Determine the (X, Y) coordinate at the center of the cell enclosing the given text.  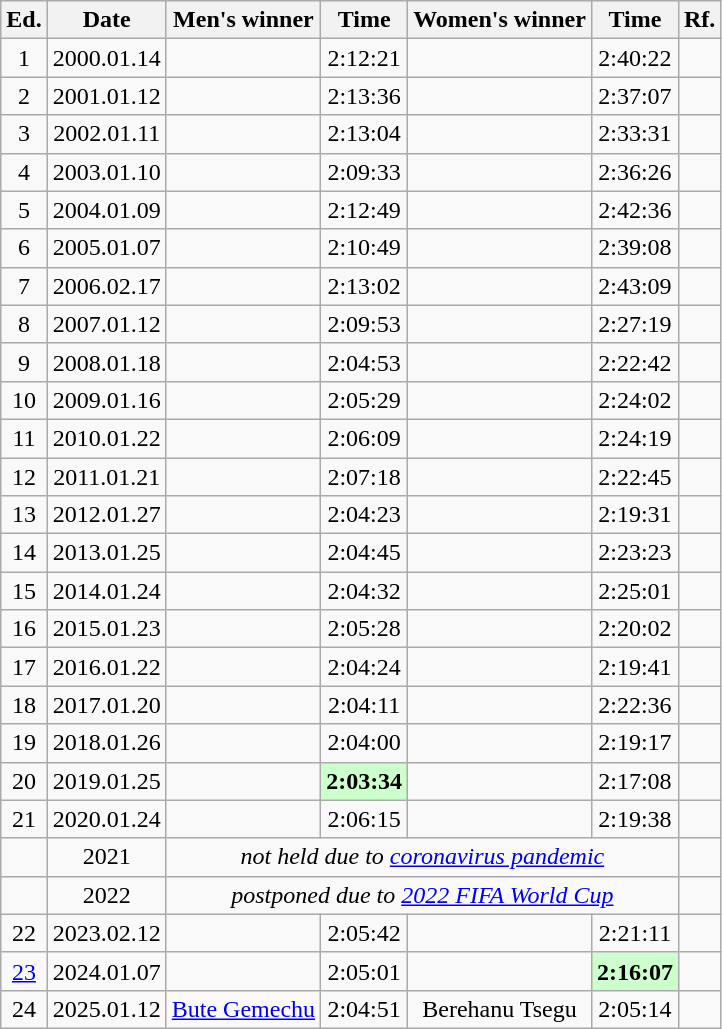
2:12:21 (364, 58)
Ed. (24, 20)
2015.01.23 (106, 629)
2:19:31 (634, 515)
2004.01.09 (106, 210)
2:19:17 (634, 743)
2000.01.14 (106, 58)
2018.01.26 (106, 743)
20 (24, 781)
2016.01.22 (106, 667)
2:09:53 (364, 324)
2:13:02 (364, 286)
2:03:34 (364, 781)
2:27:19 (634, 324)
19 (24, 743)
10 (24, 400)
2010.01.22 (106, 438)
Men's winner (243, 20)
2:36:26 (634, 172)
2:37:07 (634, 96)
2011.01.21 (106, 477)
2:04:53 (364, 362)
2:13:04 (364, 134)
15 (24, 591)
2:23:23 (634, 553)
2:39:08 (634, 248)
2:22:45 (634, 477)
22 (24, 933)
2:42:36 (634, 210)
2:05:42 (364, 933)
21 (24, 819)
2022 (106, 895)
2003.01.10 (106, 172)
2:05:28 (364, 629)
2:06:09 (364, 438)
2:24:02 (634, 400)
1 (24, 58)
Rf. (699, 20)
Date (106, 20)
2021 (106, 857)
2:06:15 (364, 819)
5 (24, 210)
2:05:01 (364, 971)
3 (24, 134)
9 (24, 362)
2:22:42 (634, 362)
postponed due to 2022 FIFA World Cup (422, 895)
7 (24, 286)
2:16:07 (634, 971)
2:20:02 (634, 629)
2017.01.20 (106, 705)
14 (24, 553)
2 (24, 96)
2:24:19 (634, 438)
2:07:18 (364, 477)
11 (24, 438)
2006.02.17 (106, 286)
2:43:09 (634, 286)
23 (24, 971)
2:33:31 (634, 134)
2008.01.18 (106, 362)
6 (24, 248)
2:05:29 (364, 400)
17 (24, 667)
2013.01.25 (106, 553)
2:12:49 (364, 210)
2:13:36 (364, 96)
2:19:38 (634, 819)
2:10:49 (364, 248)
2:22:36 (634, 705)
16 (24, 629)
2:40:22 (634, 58)
2:25:01 (634, 591)
2:21:11 (634, 933)
2:04:32 (364, 591)
2:04:11 (364, 705)
2024.01.07 (106, 971)
2:04:24 (364, 667)
Women's winner (500, 20)
24 (24, 1009)
2007.01.12 (106, 324)
2014.01.24 (106, 591)
12 (24, 477)
Berehanu Tsegu (500, 1009)
2023.02.12 (106, 933)
2:04:00 (364, 743)
Bute Gemechu (243, 1009)
13 (24, 515)
2:04:45 (364, 553)
2012.01.27 (106, 515)
2:17:08 (634, 781)
2019.01.25 (106, 781)
8 (24, 324)
2:04:51 (364, 1009)
2001.01.12 (106, 96)
2:05:14 (634, 1009)
2020.01.24 (106, 819)
2:04:23 (364, 515)
2005.01.07 (106, 248)
2002.01.11 (106, 134)
not held due to coronavirus pandemic (422, 857)
4 (24, 172)
18 (24, 705)
2025.01.12 (106, 1009)
2:09:33 (364, 172)
2009.01.16 (106, 400)
2:19:41 (634, 667)
